Extract the (x, y) coordinate from the center of the cell holding the provided text.  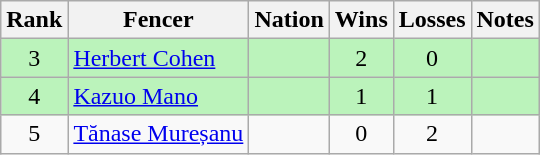
Rank (34, 20)
Losses (432, 20)
Fencer (158, 20)
Herbert Cohen (158, 58)
Kazuo Mano (158, 96)
Wins (361, 20)
4 (34, 96)
5 (34, 134)
Nation (289, 20)
Tănase Mureșanu (158, 134)
3 (34, 58)
Notes (505, 20)
